Output the (X, Y) coordinate of the center of the cell containing the given text.  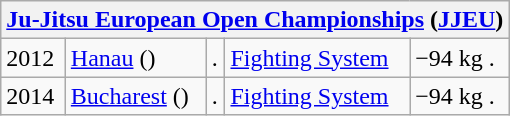
Ju-Jitsu European Open Championships (JJEU) (255, 20)
2012 (34, 58)
Hanau () (136, 58)
2014 (34, 96)
Bucharest () (136, 96)
